Provide the (x, y) coordinate of the cell's center where the given text is located.  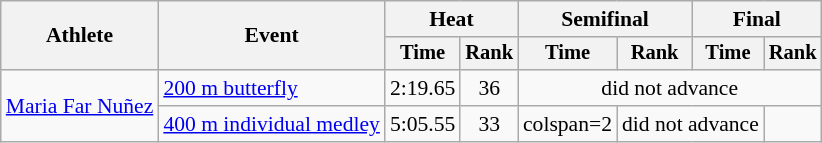
Heat (452, 19)
2:19.65 (422, 88)
Semifinal (605, 19)
5:05.55 (422, 124)
Athlete (80, 36)
200 m butterfly (272, 88)
400 m individual medley (272, 124)
Event (272, 36)
36 (489, 88)
Maria Far Nuñez (80, 106)
colspan=2 (568, 124)
Final (756, 19)
33 (489, 124)
